Scan for the cell matching the given text and deliver its (X, Y) coordinate at center. 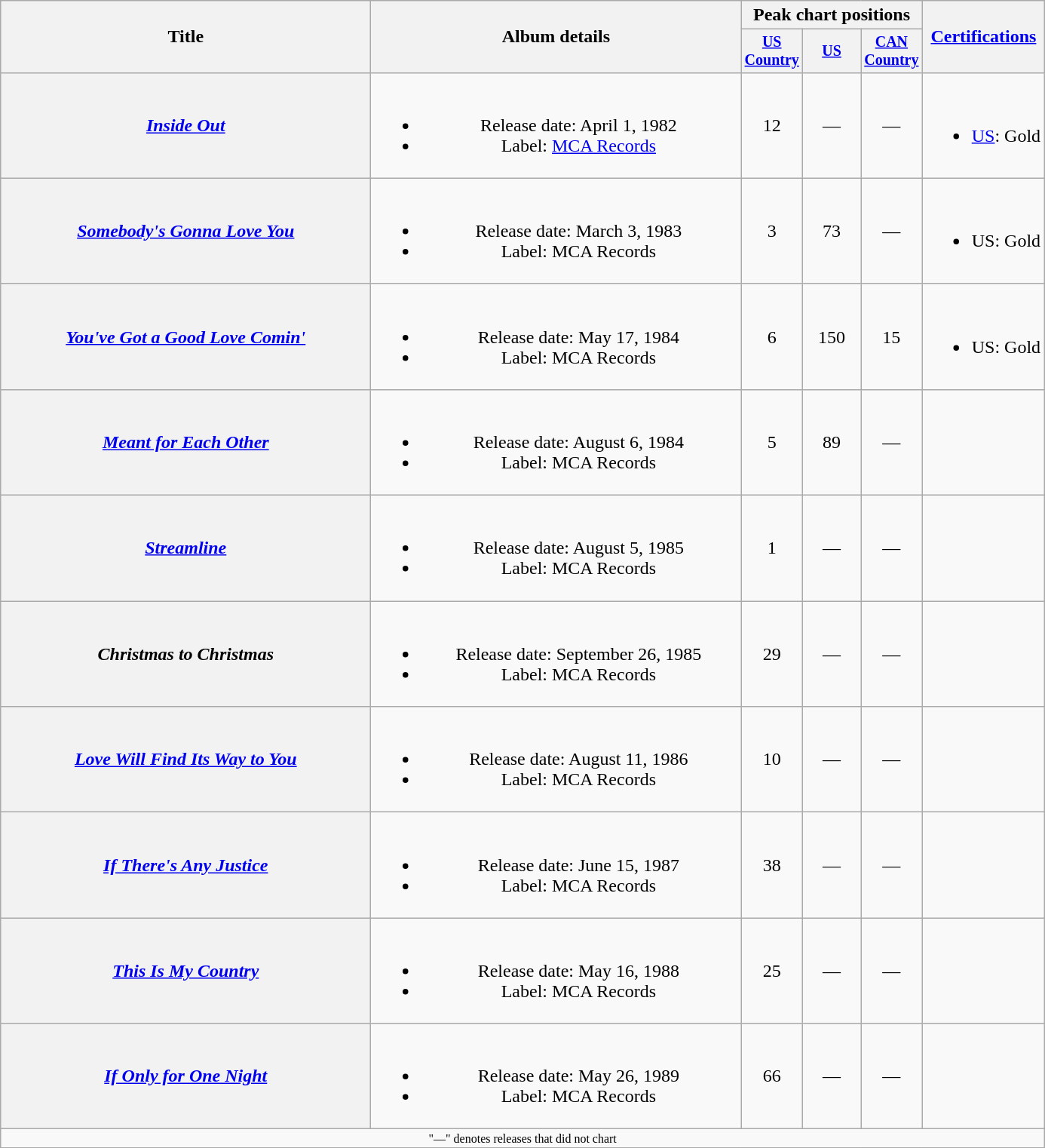
Streamline (185, 548)
Release date: April 1, 1982Label: MCA Records (556, 125)
1 (772, 548)
10 (772, 760)
38 (772, 865)
US Country (772, 51)
5 (772, 442)
89 (832, 442)
Inside Out (185, 125)
12 (772, 125)
CAN Country (892, 51)
This Is My Country (185, 971)
If There's Any Justice (185, 865)
150 (832, 336)
Release date: May 17, 1984Label: MCA Records (556, 336)
6 (772, 336)
Release date: September 26, 1985Label: MCA Records (556, 654)
Release date: August 5, 1985Label: MCA Records (556, 548)
15 (892, 336)
You've Got a Good Love Comin' (185, 336)
US (832, 51)
Release date: August 6, 1984Label: MCA Records (556, 442)
Release date: May 16, 1988Label: MCA Records (556, 971)
73 (832, 231)
Release date: June 15, 1987Label: MCA Records (556, 865)
29 (772, 654)
"—" denotes releases that did not chart (523, 1138)
Somebody's Gonna Love You (185, 231)
Certifications (983, 37)
Release date: March 3, 1983Label: MCA Records (556, 231)
Release date: August 11, 1986Label: MCA Records (556, 760)
Title (185, 37)
66 (772, 1076)
Release date: May 26, 1989Label: MCA Records (556, 1076)
Peak chart positions (832, 15)
Meant for Each Other (185, 442)
Album details (556, 37)
Christmas to Christmas (185, 654)
If Only for One Night (185, 1076)
25 (772, 971)
3 (772, 231)
Love Will Find Its Way to You (185, 760)
